Return the (X, Y) coordinate for the center point of the cell that contains the specified text.  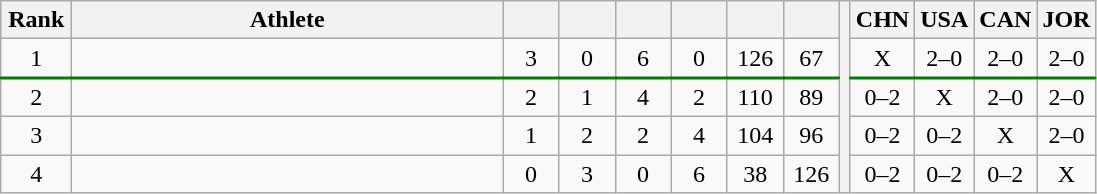
Athlete (288, 20)
104 (755, 135)
96 (811, 135)
JOR (1066, 20)
38 (755, 173)
Rank (36, 20)
CHN (882, 20)
110 (755, 98)
89 (811, 98)
CAN (1006, 20)
67 (811, 58)
USA (944, 20)
